Extract the [X, Y] coordinate from the center of the cell holding the provided text.  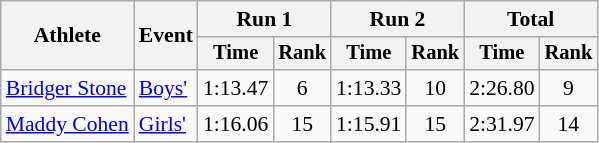
Run 2 [398, 19]
1:15.91 [368, 124]
Girls' [166, 124]
Run 1 [264, 19]
6 [302, 88]
9 [569, 88]
Total [530, 19]
1:13.47 [236, 88]
Bridger Stone [68, 88]
2:31.97 [502, 124]
Event [166, 36]
Boys' [166, 88]
1:16.06 [236, 124]
Maddy Cohen [68, 124]
2:26.80 [502, 88]
Athlete [68, 36]
1:13.33 [368, 88]
10 [435, 88]
14 [569, 124]
